Scan for the cell matching the given text and deliver its [X, Y] coordinate at center. 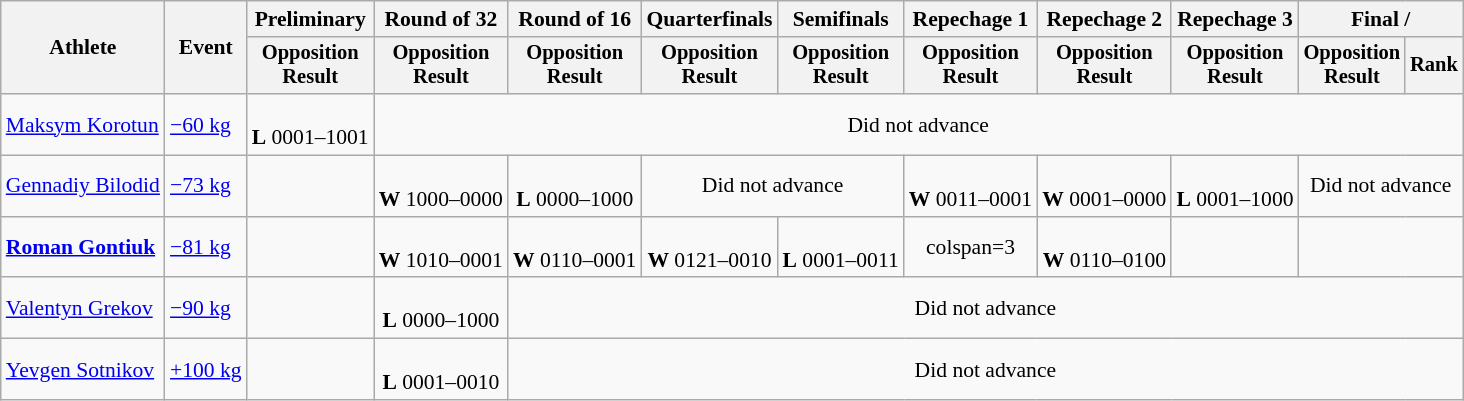
Repechage 3 [1234, 19]
Gennadiy Bilodid [83, 186]
W 0001–0000 [1104, 186]
−81 kg [206, 248]
L 0001–1000 [1234, 186]
Preliminary [310, 19]
Final / [1381, 19]
W 0011–0001 [970, 186]
L 0001–0011 [840, 248]
Athlete [83, 48]
W 0110–0100 [1104, 248]
W 1010–0001 [441, 248]
Event [206, 48]
−73 kg [206, 186]
Round of 32 [441, 19]
L 0001–0010 [441, 370]
Quarterfinals [709, 19]
+100 kg [206, 370]
Semifinals [840, 19]
Round of 16 [574, 19]
Rank [1434, 66]
Yevgen Sotnikov [83, 370]
Roman Gontiuk [83, 248]
W 0121–0010 [709, 248]
colspan=3 [970, 248]
Repechage 1 [970, 19]
Valentyn Grekov [83, 308]
Maksym Korotun [83, 124]
W 0110–0001 [574, 248]
−90 kg [206, 308]
W 1000–0000 [441, 186]
−60 kg [206, 124]
L 0001–1001 [310, 124]
Repechage 2 [1104, 19]
